Find where the given text appears and provide that cell's center as (x, y) coordinate. 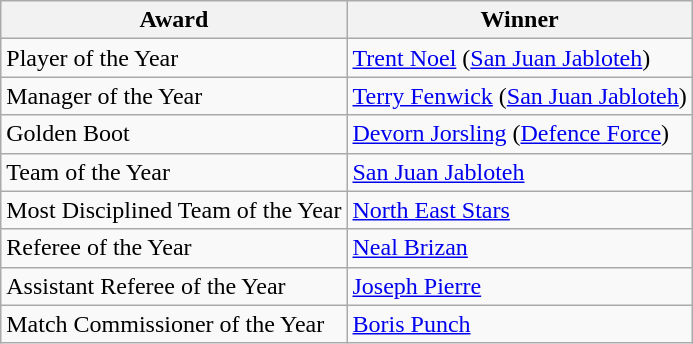
Assistant Referee of the Year (174, 286)
Winner (520, 20)
Most Disciplined Team of the Year (174, 210)
Joseph Pierre (520, 286)
Player of the Year (174, 58)
Manager of the Year (174, 96)
Boris Punch (520, 324)
Golden Boot (174, 134)
Team of the Year (174, 172)
San Juan Jabloteh (520, 172)
Neal Brizan (520, 248)
Trent Noel (San Juan Jabloteh) (520, 58)
Award (174, 20)
Devorn Jorsling (Defence Force) (520, 134)
North East Stars (520, 210)
Referee of the Year (174, 248)
Terry Fenwick (San Juan Jabloteh) (520, 96)
Match Commissioner of the Year (174, 324)
